Pinpoint the cell where the given text exists, returning its (x, y) midpoint coordinate. 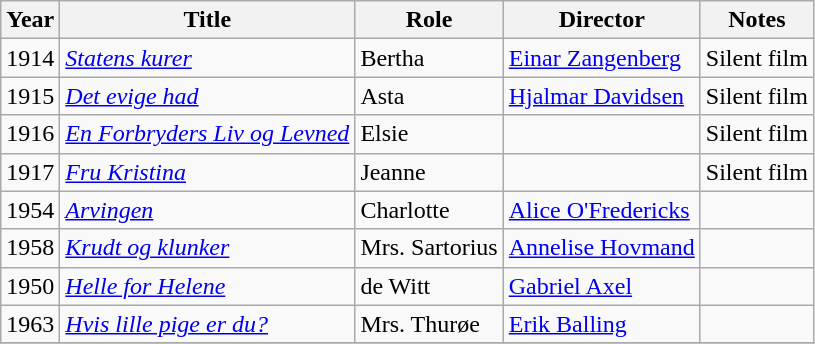
1914 (30, 58)
Hjalmar Davidsen (602, 96)
Jeanne (429, 172)
Role (429, 20)
Mrs. Thurøe (429, 324)
Title (208, 20)
Alice O'Fredericks (602, 210)
1916 (30, 134)
1915 (30, 96)
1954 (30, 210)
1963 (30, 324)
1958 (30, 248)
Year (30, 20)
Director (602, 20)
Charlotte (429, 210)
Mrs. Sartorius (429, 248)
Erik Balling (602, 324)
1917 (30, 172)
Hvis lille pige er du? (208, 324)
de Witt (429, 286)
Asta (429, 96)
Bertha (429, 58)
1950 (30, 286)
Elsie (429, 134)
Einar Zangenberg (602, 58)
Gabriel Axel (602, 286)
Statens kurer (208, 58)
Helle for Helene (208, 286)
Annelise Hovmand (602, 248)
Det evige had (208, 96)
En Forbryders Liv og Levned (208, 134)
Fru Kristina (208, 172)
Arvingen (208, 210)
Notes (756, 20)
Krudt og klunker (208, 248)
